Search for the cell housing the specified text and yield its [x, y] center coordinate. 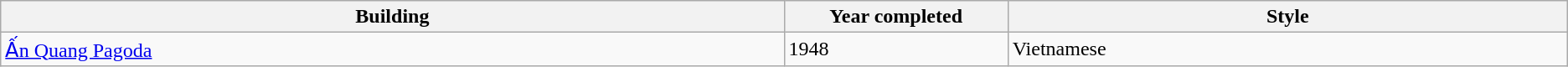
1948 [896, 49]
Building [392, 17]
Style [1287, 17]
Year completed [896, 17]
Ấn Quang Pagoda [392, 49]
Vietnamese [1287, 49]
